Capture the cell that displays the provided text and extract its (X, Y) central coordinate. 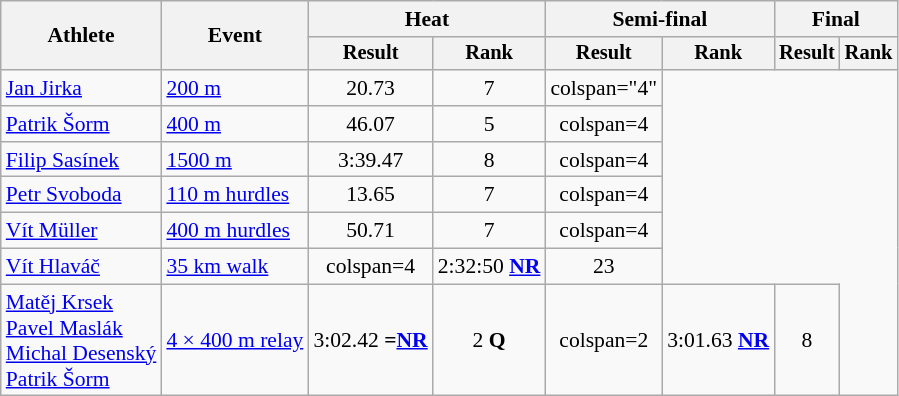
50.71 (370, 231)
Final (836, 19)
Semi-final (660, 19)
2:32:50 NR (490, 267)
3:01.63 NR (718, 340)
23 (604, 267)
Event (234, 36)
Heat (426, 19)
Vít Müller (82, 231)
110 m hurdles (234, 195)
Athlete (82, 36)
Filip Sasínek (82, 160)
35 km walk (234, 267)
colspan="4" (604, 88)
Jan Jirka (82, 88)
20.73 (370, 88)
400 m (234, 124)
3:39.47 (370, 160)
200 m (234, 88)
46.07 (370, 124)
2 Q (490, 340)
Vít Hlaváč (82, 267)
colspan=2 (604, 340)
Matěj KrsekPavel MaslákMichal DesenskýPatrik Šorm (82, 340)
Petr Svoboda (82, 195)
1500 m (234, 160)
Patrik Šorm (82, 124)
400 m hurdles (234, 231)
5 (490, 124)
13.65 (370, 195)
3:02.42 =NR (370, 340)
4 × 400 m relay (234, 340)
